Output the (X, Y) coordinate of the center of the cell containing the given text.  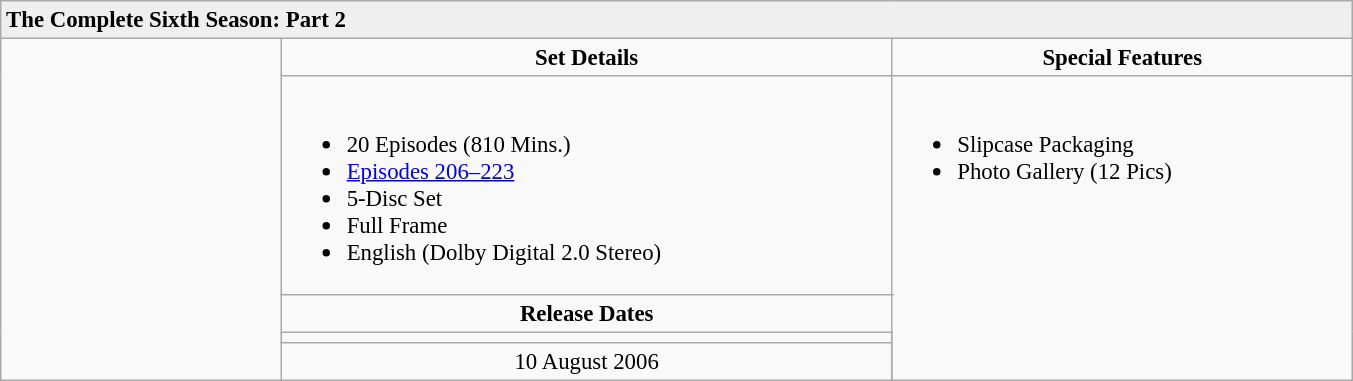
20 Episodes (810 Mins.)Episodes 206–2235-Disc SetFull FrameEnglish (Dolby Digital 2.0 Stereo) (586, 185)
Set Details (586, 58)
Release Dates (586, 313)
The Complete Sixth Season: Part 2 (677, 20)
Special Features (1122, 58)
10 August 2006 (586, 361)
Slipcase PackagingPhoto Gallery (12 Pics) (1122, 228)
